Search for the cell housing the specified text and yield its (X, Y) center coordinate. 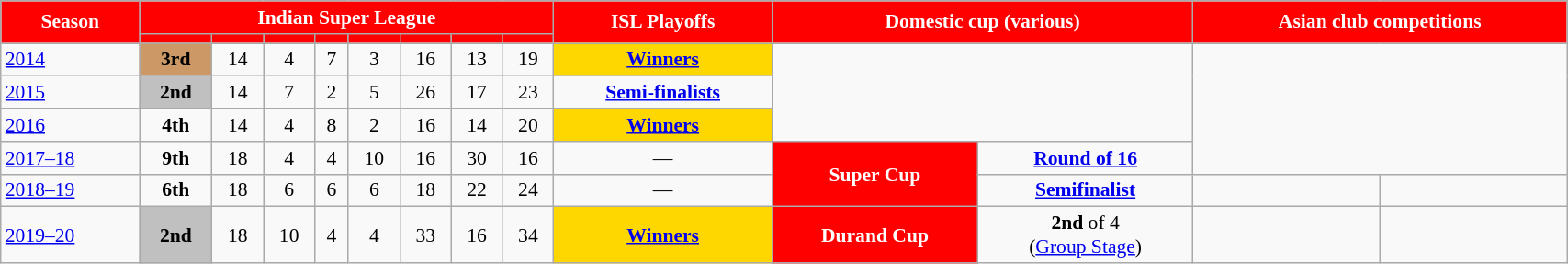
2016 (70, 125)
19 (528, 60)
2nd of 4(Group Stage) (1085, 235)
Super Cup (874, 175)
Round of 16 (1085, 158)
2014 (70, 60)
8 (333, 125)
13 (477, 60)
2015 (70, 93)
2019–20 (70, 235)
22 (477, 190)
33 (425, 235)
Durand Cup (874, 235)
17 (477, 93)
5 (374, 93)
Semi-finalists (663, 93)
30 (477, 158)
Semifinalist (1085, 190)
Season (70, 22)
34 (528, 235)
3 (374, 60)
23 (528, 93)
4th (176, 125)
ISL Playoffs (663, 22)
Asian club competitions (1380, 22)
26 (425, 93)
3rd (176, 60)
20 (528, 125)
2018–19 (70, 190)
2017–18 (70, 158)
Indian Super League (347, 17)
6th (176, 190)
Domestic cup (various) (982, 22)
24 (528, 190)
9th (176, 158)
